Provide the [x, y] coordinate of the cell's center where the given text is located.  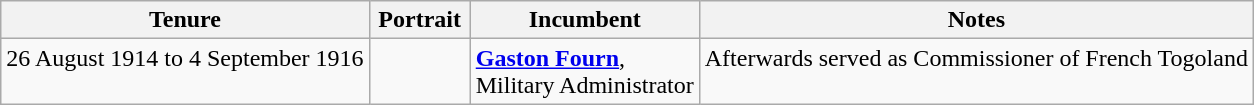
Notes [976, 20]
Gaston Fourn, Military Administrator [584, 72]
Portrait [420, 20]
Afterwards served as Commissioner of French Togoland [976, 72]
26 August 1914 to 4 September 1916 [185, 72]
Tenure [185, 20]
Incumbent [584, 20]
